Extract the [X, Y] coordinate from the center of the cell holding the provided text.  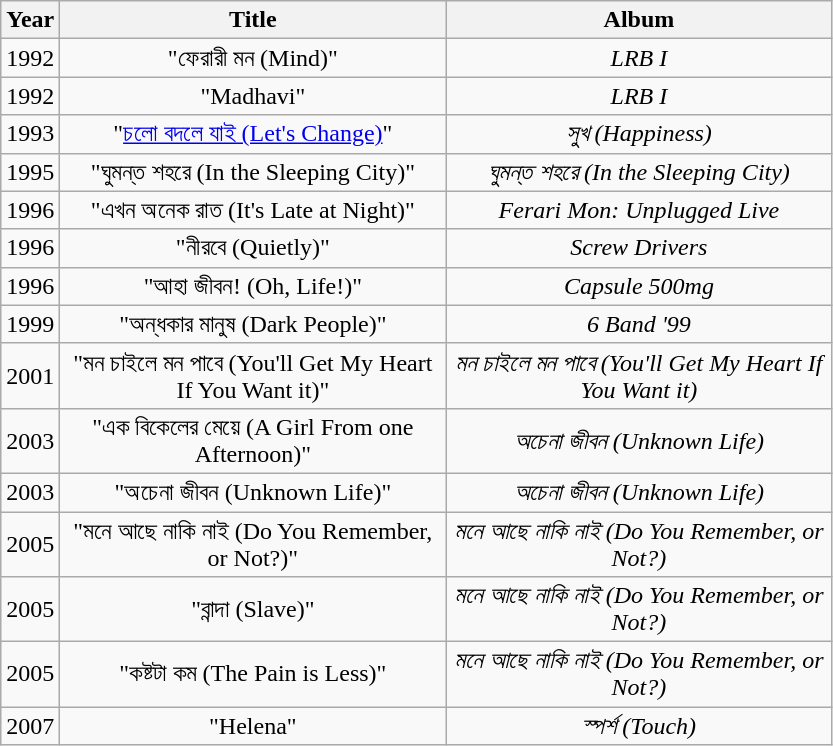
"ঘুমন্ত শহরে (In the Sleeping City)" [253, 172]
"আহা জীবন! (Oh, Life!)" [253, 286]
ঘুমন্ত শহরে (In the Sleeping City) [639, 172]
1999 [30, 324]
"ফেরারী মন (Mind)" [253, 58]
Title [253, 20]
"Madhavi" [253, 96]
2001 [30, 376]
Ferari Mon: Unplugged Live [639, 210]
1995 [30, 172]
"মনে আছে নাকি নাই (Do You Remember, or Not?)" [253, 544]
1993 [30, 134]
স্পর্শ (Touch) [639, 726]
"চলো বদলে যাই (Let's Change)" [253, 134]
মন চাইলে মন পাবে (You'll Get My Heart If You Want it) [639, 376]
2007 [30, 726]
"মন চাইলে মন পাবে (You'll Get My Heart If You Want it)" [253, 376]
"অচেনা জীবন (Unknown Life)" [253, 492]
6 Band '99 [639, 324]
"এখন অনেক রাত (It's Late at Night)" [253, 210]
"বান্দা (Slave)" [253, 610]
"অন্ধকার মানুষ (Dark People)" [253, 324]
Capsule 500mg [639, 286]
"নীরবে (Quietly)" [253, 248]
Screw Drivers [639, 248]
"এক বিকেলের মেয়ে (A Girl From one Afternoon)" [253, 440]
"Helena" [253, 726]
Year [30, 20]
Album [639, 20]
সুখ (Happiness) [639, 134]
"কষ্টটা কম (The Pain is Less)" [253, 674]
